Provide the [x, y] coordinate of the cell's center where the given text is located.  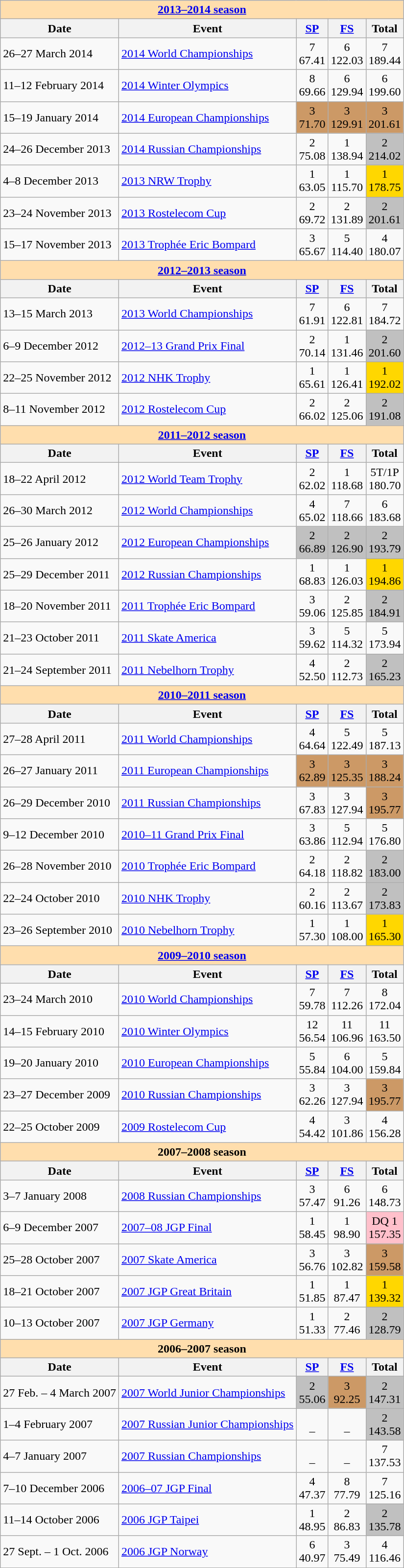
4–8 December 2013 [60, 181]
2 118.82 [347, 867]
4 52.50 [312, 670]
2006–2007 season [202, 1349]
2 135.78 [385, 1520]
2011 World Championships [207, 738]
4 180.07 [385, 245]
1 165.30 [385, 930]
22–24 October 2010 [60, 898]
7 118.66 [347, 510]
2 75.08 [312, 149]
27 Sept. – 1 Oct. 2006 [60, 1551]
2 165.23 [385, 670]
2013 Trophée Eric Bompard [207, 245]
3–7 January 2008 [60, 1196]
2 143.58 [385, 1424]
1 139.32 [385, 1292]
2012 World Team Trophy [207, 479]
3 101.86 [347, 1126]
2 201.60 [385, 346]
7 61.91 [312, 313]
2 69.72 [312, 213]
1 192.02 [385, 378]
3 59.62 [312, 638]
1 131.46 [347, 346]
2012 NHK Trophy [207, 378]
8 69.66 [312, 85]
1 63.05 [312, 181]
5 173.94 [385, 638]
1 48.95 [312, 1520]
3 63.86 [312, 834]
3 65.67 [312, 245]
27–28 April 2011 [60, 738]
5 159.84 [385, 1063]
2007 Skate America [207, 1259]
2010–2011 season [202, 695]
4–7 January 2007 [60, 1456]
8 77.79 [347, 1488]
2 125.85 [347, 606]
23–24 November 2013 [60, 213]
2010–11 Grand Prix Final [207, 834]
2012 Rostelecom Cup [207, 409]
7 137.53 [385, 1456]
2011 Trophée Eric Bompard [207, 606]
2012–13 Grand Prix Final [207, 346]
7 189.44 [385, 54]
24–26 December 2013 [60, 149]
2011 European Championships [207, 771]
2014 European Championships [207, 118]
1 51.85 [312, 1292]
23–27 December 2009 [60, 1095]
5 55.84 [312, 1063]
4 54.42 [312, 1126]
3 201.61 [385, 118]
2007–08 JGP Final [207, 1227]
2 64.18 [312, 867]
1 58.45 [312, 1227]
5 114.32 [347, 638]
1 126.41 [347, 378]
DQ 1 157.35 [385, 1227]
2006 JGP Norway [207, 1551]
26–29 December 2010 [60, 802]
1 178.75 [385, 181]
2011 Nebelhorn Trophy [207, 670]
11 106.96 [347, 1031]
2 86.83 [347, 1520]
3 188.24 [385, 771]
1 51.33 [312, 1323]
4 47.37 [312, 1488]
2 125.06 [347, 409]
1 115.70 [347, 181]
1 87.47 [347, 1292]
18–21 October 2007 [60, 1292]
2 55.06 [312, 1393]
11–12 February 2014 [60, 85]
3 125.35 [347, 771]
7 67.41 [312, 54]
5 114.40 [347, 245]
5 176.80 [385, 834]
2007 World Junior Championships [207, 1393]
3 59.06 [312, 606]
2 128.79 [385, 1323]
26–27 January 2011 [60, 771]
2007 Russian Championships [207, 1456]
1–4 February 2007 [60, 1424]
7 125.16 [385, 1488]
2012–2013 season [202, 270]
25–28 October 2007 [60, 1259]
3 92.25 [347, 1393]
2010 World Championships [207, 999]
3 129.91 [347, 118]
26–28 November 2010 [60, 867]
1 108.00 [347, 930]
1 118.68 [347, 479]
2007 Russian Junior Championships [207, 1424]
2010 Nebelhorn Trophy [207, 930]
2010 Russian Championships [207, 1095]
7 112.26 [347, 999]
2012 European Championships [207, 543]
2 66.89 [312, 543]
2 126.90 [347, 543]
3 62.26 [312, 1095]
2 66.02 [312, 409]
2011 Skate America [207, 638]
2 184.91 [385, 606]
2010 NHK Trophy [207, 898]
6 91.26 [347, 1196]
2 173.83 [385, 898]
2013 NRW Trophy [207, 181]
2011–2012 season [202, 435]
2 70.14 [312, 346]
4 156.28 [385, 1126]
5 122.49 [347, 738]
2 131.89 [347, 213]
23–24 March 2010 [60, 999]
6 122.03 [347, 54]
27 Feb. – 4 March 2007 [60, 1393]
23–26 September 2010 [60, 930]
1 126.03 [347, 574]
2 201.61 [385, 213]
25–29 December 2011 [60, 574]
2008 Russian Championships [207, 1196]
3 67.83 [312, 802]
21–24 September 2011 [60, 670]
2 183.00 [385, 867]
2007 JGP Great Britain [207, 1292]
2 113.67 [347, 898]
2009–2010 season [202, 955]
8–11 November 2012 [60, 409]
26–27 March 2014 [60, 54]
6 148.73 [385, 1196]
2012 World Championships [207, 510]
2010 European Championships [207, 1063]
22–25 November 2012 [60, 378]
6–9 December 2012 [60, 346]
7–10 December 2006 [60, 1488]
2010 Trophée Eric Bompard [207, 867]
6–9 December 2007 [60, 1227]
2007–2008 season [202, 1152]
13–15 March 2013 [60, 313]
3 57.47 [312, 1196]
2 112.73 [347, 670]
2011 Russian Championships [207, 802]
2013–2014 season [202, 10]
11–14 October 2006 [60, 1520]
1 65.61 [312, 378]
25–26 January 2012 [60, 543]
2006–07 JGP Final [207, 1488]
15–19 January 2014 [60, 118]
2 214.02 [385, 149]
2 62.02 [312, 479]
6 122.81 [347, 313]
4 64.64 [312, 738]
11 163.50 [385, 1031]
2 60.16 [312, 898]
5 112.94 [347, 834]
6 199.60 [385, 85]
1 138.94 [347, 149]
26–30 March 2012 [60, 510]
2012 Russian Championships [207, 574]
3 62.89 [312, 771]
4 65.02 [312, 510]
5T/1P 180.70 [385, 479]
2009 Rostelecom Cup [207, 1126]
1 68.83 [312, 574]
2 193.79 [385, 543]
3 159.58 [385, 1259]
2013 Rostelecom Cup [207, 213]
19–20 January 2010 [60, 1063]
3 71.70 [312, 118]
22–25 October 2009 [60, 1126]
15–17 November 2013 [60, 245]
9–12 December 2010 [60, 834]
1 98.90 [347, 1227]
6 104.00 [347, 1063]
2014 Russian Championships [207, 149]
3 56.76 [312, 1259]
2010 Winter Olympics [207, 1031]
18–20 November 2011 [60, 606]
2013 World Championships [207, 313]
1 194.86 [385, 574]
6 183.68 [385, 510]
12 56.54 [312, 1031]
3 102.82 [347, 1259]
2 147.31 [385, 1393]
2014 Winter Olympics [207, 85]
7 59.78 [312, 999]
10–13 October 2007 [60, 1323]
6 129.94 [347, 85]
3 75.49 [347, 1551]
2 77.46 [347, 1323]
2 191.08 [385, 409]
21–23 October 2011 [60, 638]
1 57.30 [312, 930]
6 40.97 [312, 1551]
7 184.72 [385, 313]
5 187.13 [385, 738]
2014 World Championships [207, 54]
14–15 February 2010 [60, 1031]
18–22 April 2012 [60, 479]
2006 JGP Taipei [207, 1520]
2007 JGP Germany [207, 1323]
8 172.04 [385, 999]
4 116.46 [385, 1551]
